Locate the cell with the specified text and output its [x, y] center coordinate. 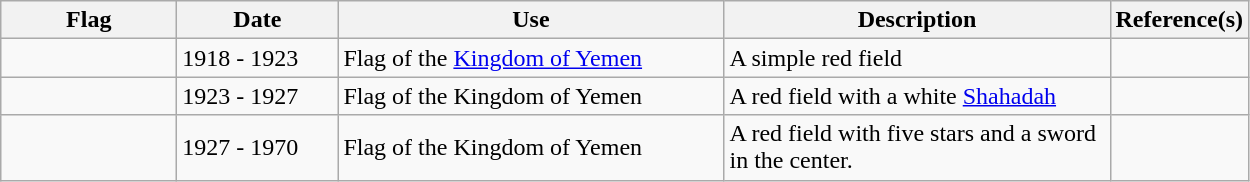
Reference(s) [1180, 20]
Description [917, 20]
A red field with a white Shahadah [917, 96]
A simple red field [917, 58]
Use [531, 20]
1918 - 1923 [258, 58]
Flag [89, 20]
1927 - 1970 [258, 148]
Date [258, 20]
A red field with five stars and a sword in the center. [917, 148]
1923 - 1927 [258, 96]
